Scan for the cell matching the given text and deliver its [x, y] coordinate at center. 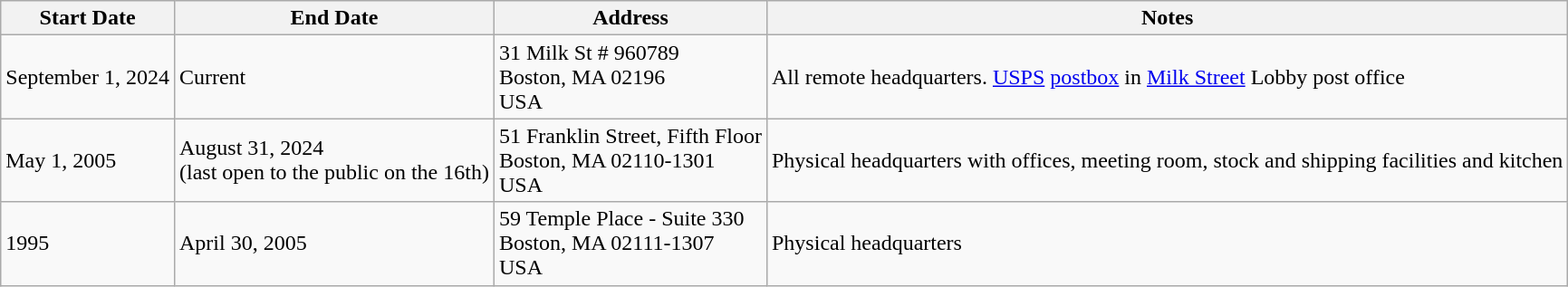
All remote headquarters. USPS postbox in Milk Street Lobby post office [1167, 77]
September 1, 2024 [88, 77]
Physical headquarters [1167, 244]
1995 [88, 244]
August 31, 2024(last open to the public on the 16th) [333, 160]
May 1, 2005 [88, 160]
Address [630, 18]
End Date [333, 18]
31 Milk St # 960789Boston, MA 02196USA [630, 77]
Start Date [88, 18]
59 Temple Place - Suite 330Boston, MA 02111-1307USA [630, 244]
April 30, 2005 [333, 244]
Physical headquarters with offices, meeting room, stock and shipping facilities and kitchen [1167, 160]
51 Franklin Street, Fifth FloorBoston, MA 02110-1301USA [630, 160]
Notes [1167, 18]
Current [333, 77]
